Identify which cell holds the provided text, then report its [X, Y] central coordinate. 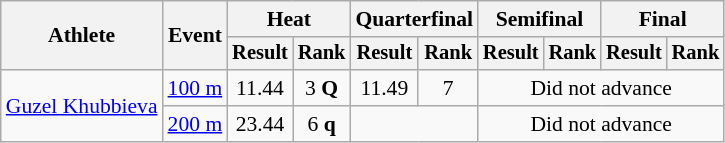
Final [662, 19]
7 [448, 88]
100 m [196, 88]
Heat [288, 19]
11.44 [260, 88]
Athlete [82, 36]
3 Q [322, 88]
11.49 [384, 88]
6 q [322, 124]
23.44 [260, 124]
200 m [196, 124]
Semifinal [540, 19]
Event [196, 36]
Guzel Khubbieva [82, 106]
Quarterfinal [414, 19]
